Capture the cell that displays the provided text and extract its [x, y] central coordinate. 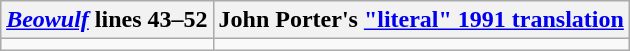
John Porter's "literal" 1991 translation [421, 20]
Beowulf lines 43–52 [107, 20]
